Extract the [x, y] coordinate from the center of the cell holding the provided text.  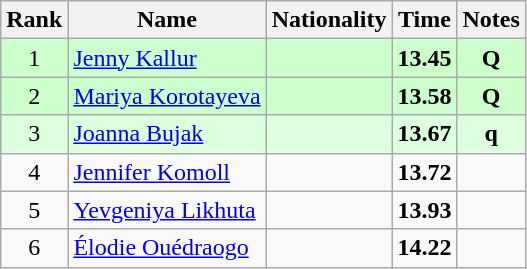
Name [167, 20]
13.72 [424, 172]
q [491, 134]
Jennifer Komoll [167, 172]
13.67 [424, 134]
Jenny Kallur [167, 58]
5 [34, 210]
Mariya Korotayeva [167, 96]
Élodie Ouédraogo [167, 248]
13.58 [424, 96]
Rank [34, 20]
2 [34, 96]
Yevgeniya Likhuta [167, 210]
13.45 [424, 58]
1 [34, 58]
Joanna Bujak [167, 134]
Nationality [329, 20]
Time [424, 20]
6 [34, 248]
3 [34, 134]
14.22 [424, 248]
4 [34, 172]
13.93 [424, 210]
Notes [491, 20]
